Scan for the cell matching the given text and deliver its (X, Y) coordinate at center. 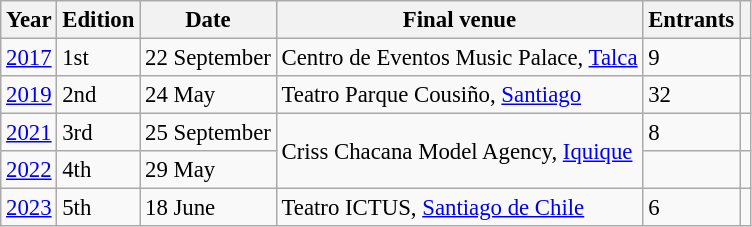
25 September (208, 133)
8 (692, 133)
1st (98, 58)
5th (98, 208)
2023 (29, 208)
32 (692, 95)
24 May (208, 95)
2021 (29, 133)
2022 (29, 170)
Date (208, 20)
Criss Chacana Model Agency, Iquique (460, 152)
2019 (29, 95)
Final venue (460, 20)
Teatro Parque Cousiño, Santiago (460, 95)
22 September (208, 58)
18 June (208, 208)
3rd (98, 133)
Year (29, 20)
Centro de Eventos Music Palace, Talca (460, 58)
Entrants (692, 20)
2nd (98, 95)
6 (692, 208)
Edition (98, 20)
29 May (208, 170)
4th (98, 170)
2017 (29, 58)
Teatro ICTUS, Santiago de Chile (460, 208)
9 (692, 58)
